Locate the cell with the specified text and output its [x, y] center coordinate. 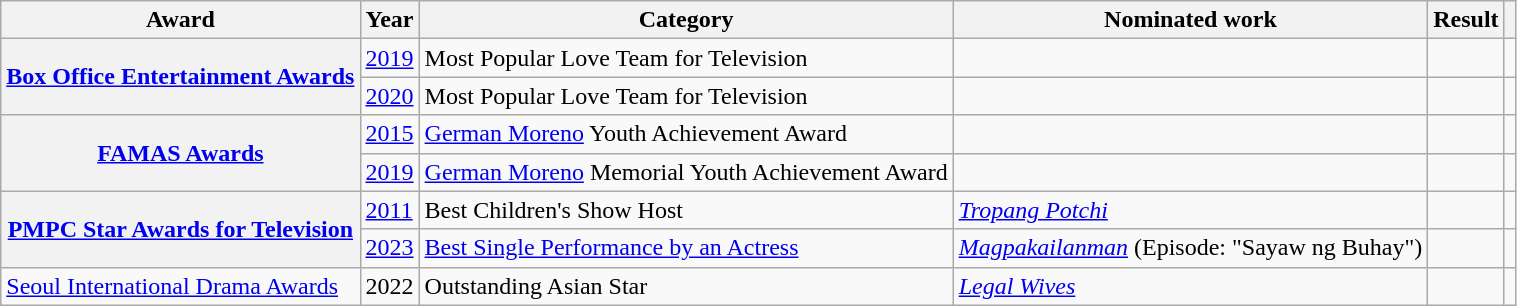
Year [390, 20]
Legal Wives [1190, 286]
Outstanding Asian Star [686, 286]
German Moreno Youth Achievement Award [686, 134]
German Moreno Memorial Youth Achievement Award [686, 172]
Nominated work [1190, 20]
Result [1466, 20]
2015 [390, 134]
2023 [390, 248]
FAMAS Awards [180, 153]
2022 [390, 286]
Tropang Potchi [1190, 210]
Category [686, 20]
Best Children's Show Host [686, 210]
2020 [390, 96]
Seoul International Drama Awards [180, 286]
2011 [390, 210]
Award [180, 20]
Best Single Performance by an Actress [686, 248]
PMPC Star Awards for Television [180, 229]
Box Office Entertainment Awards [180, 77]
Magpakailanman (Episode: "Sayaw ng Buhay") [1190, 248]
